Locate the cell with the specified text and output its [X, Y] center coordinate. 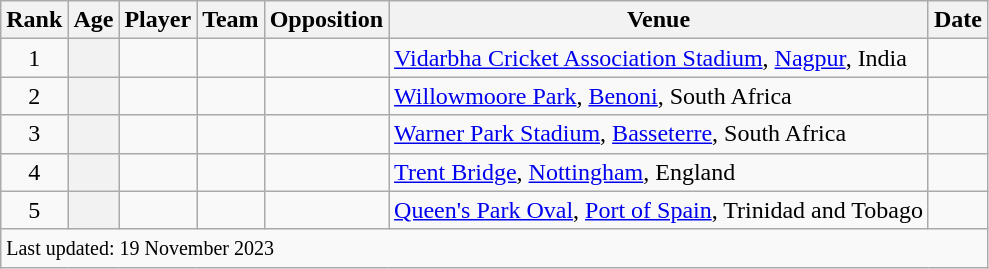
Age [94, 20]
Queen's Park Oval, Port of Spain, Trinidad and Tobago [659, 210]
Last updated: 19 November 2023 [494, 248]
Venue [659, 20]
Vidarbha Cricket Association Stadium, Nagpur, India [659, 58]
Willowmoore Park, Benoni, South Africa [659, 96]
Rank [34, 20]
2 [34, 96]
3 [34, 134]
Player [158, 20]
4 [34, 172]
Opposition [326, 20]
5 [34, 210]
Date [958, 20]
1 [34, 58]
Team [231, 20]
Trent Bridge, Nottingham, England [659, 172]
Warner Park Stadium, Basseterre, South Africa [659, 134]
